Pinpoint the cell where the given text exists, returning its [x, y] midpoint coordinate. 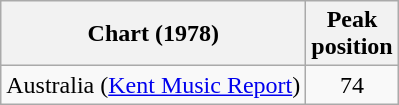
74 [352, 85]
Chart (1978) [154, 34]
Peakposition [352, 34]
Australia (Kent Music Report) [154, 85]
